For the text-containing cell, return its midpoint in [x, y] coordinate format. 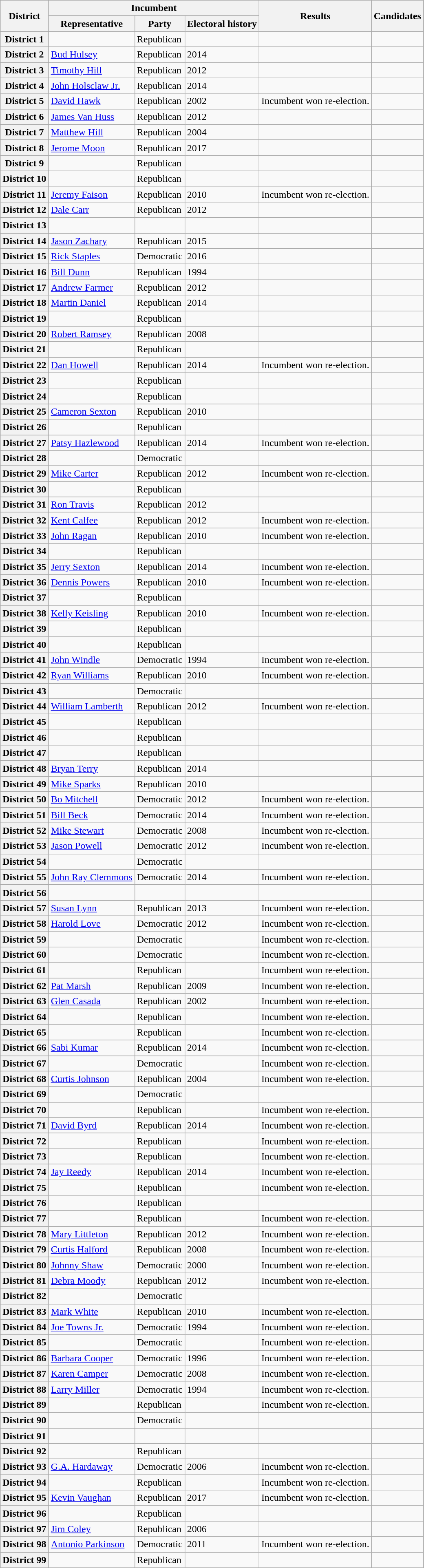
District 87 [24, 1374]
District 61 [24, 970]
District 59 [24, 939]
District 14 [24, 241]
District 22 [24, 365]
William Lamberth [91, 707]
District 45 [24, 722]
2011 [222, 1544]
District 33 [24, 536]
District 65 [24, 1032]
District 79 [24, 1250]
Sabi Kumar [91, 1048]
Larry Miller [91, 1389]
John Windle [91, 660]
District 72 [24, 1141]
Dennis Powers [91, 582]
District 52 [24, 830]
Andrew Farmer [91, 287]
District 98 [24, 1544]
Debra Moody [91, 1281]
District 12 [24, 210]
Bill Beck [91, 815]
District 35 [24, 567]
District 17 [24, 287]
Jay Reedy [91, 1172]
Mark White [91, 1312]
District 49 [24, 784]
District 16 [24, 272]
District 97 [24, 1529]
District [24, 16]
District 34 [24, 551]
District 77 [24, 1219]
Jerome Moon [91, 148]
District 82 [24, 1296]
District 6 [24, 117]
District 42 [24, 675]
District 84 [24, 1327]
Robert Ramsey [91, 334]
Antonio Parkinson [91, 1544]
Joe Towns Jr. [91, 1327]
Harold Love [91, 923]
District 95 [24, 1498]
District 56 [24, 892]
Glen Casada [91, 1001]
District 99 [24, 1560]
District 10 [24, 179]
2016 [222, 256]
District 53 [24, 846]
District 54 [24, 861]
District 66 [24, 1048]
Bill Dunn [91, 272]
District 31 [24, 505]
Bo Mitchell [91, 799]
Results [316, 16]
District 83 [24, 1312]
District 44 [24, 707]
District 19 [24, 318]
District 38 [24, 613]
Ron Travis [91, 505]
Jason Powell [91, 846]
District 20 [24, 334]
District 62 [24, 986]
District 91 [24, 1435]
Jeremy Faison [91, 194]
Martin Daniel [91, 303]
District 25 [24, 411]
District 27 [24, 442]
Curtis Halford [91, 1250]
District 93 [24, 1467]
District 86 [24, 1358]
District 89 [24, 1405]
District 15 [24, 256]
District 29 [24, 474]
Mike Stewart [91, 830]
District 67 [24, 1063]
Kevin Vaughan [91, 1498]
District 78 [24, 1234]
District 94 [24, 1482]
Matthew Hill [91, 132]
District 55 [24, 877]
2013 [222, 908]
District 58 [24, 923]
District 63 [24, 1001]
District 75 [24, 1188]
David Hawk [91, 101]
Cameron Sexton [91, 411]
Mike Sparks [91, 784]
2000 [222, 1265]
District 28 [24, 458]
2009 [222, 986]
District 76 [24, 1203]
District 68 [24, 1079]
Kent Calfee [91, 520]
James Van Huss [91, 117]
Pat Marsh [91, 986]
District 51 [24, 815]
Mike Carter [91, 474]
Kelly Keisling [91, 613]
John Ray Clemmons [91, 877]
Johnny Shaw [91, 1265]
District 69 [24, 1094]
District 36 [24, 582]
District 5 [24, 101]
Incumbent [154, 8]
District 90 [24, 1420]
Ryan Williams [91, 675]
Mary Littleton [91, 1234]
Candidates [397, 16]
District 8 [24, 148]
Party [160, 24]
District 73 [24, 1156]
District 48 [24, 769]
Bryan Terry [91, 769]
District 13 [24, 225]
District 4 [24, 86]
District 1 [24, 39]
Patsy Hazlewood [91, 442]
District 74 [24, 1172]
District 81 [24, 1281]
District 64 [24, 1017]
District 18 [24, 303]
Curtis Johnson [91, 1079]
District 57 [24, 908]
Bud Hulsey [91, 55]
Susan Lynn [91, 908]
Jim Coley [91, 1529]
District 37 [24, 598]
John Ragan [91, 536]
John Holsclaw Jr. [91, 86]
District 50 [24, 799]
District 71 [24, 1125]
District 41 [24, 660]
Electoral history [222, 24]
Barbara Cooper [91, 1358]
District 70 [24, 1110]
District 11 [24, 194]
District 46 [24, 738]
District 43 [24, 691]
District 23 [24, 380]
District 32 [24, 520]
Timothy Hill [91, 70]
District 30 [24, 489]
District 60 [24, 955]
District 88 [24, 1389]
District 92 [24, 1451]
District 24 [24, 396]
Dan Howell [91, 365]
District 85 [24, 1343]
District 21 [24, 349]
District 96 [24, 1513]
Representative [91, 24]
Dale Carr [91, 210]
Jason Zachary [91, 241]
1996 [222, 1358]
District 9 [24, 163]
David Byrd [91, 1125]
Karen Camper [91, 1374]
District 3 [24, 70]
2015 [222, 241]
Rick Staples [91, 256]
Jerry Sexton [91, 567]
District 2 [24, 55]
District 26 [24, 427]
District 80 [24, 1265]
District 39 [24, 629]
District 7 [24, 132]
District 40 [24, 644]
G.A. Hardaway [91, 1467]
District 47 [24, 753]
